For the text-containing cell, return its midpoint in (X, Y) coordinate format. 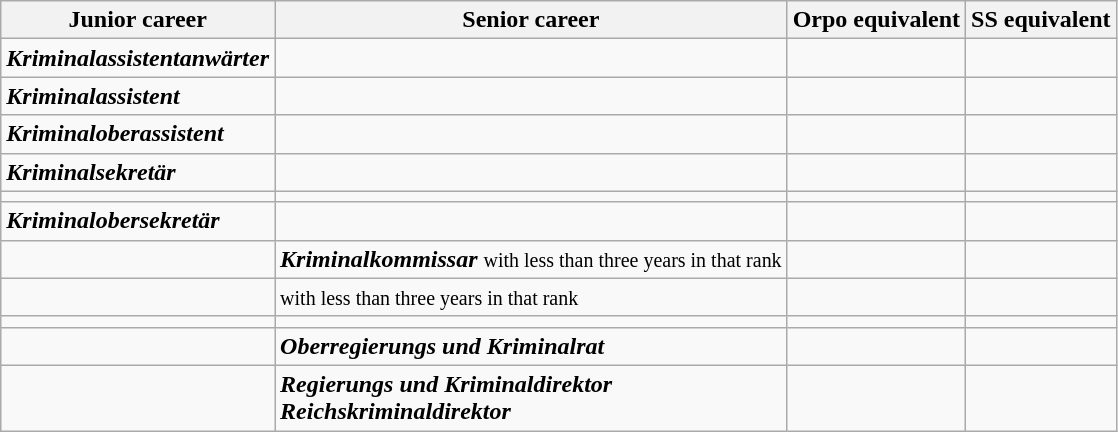
Orpo equivalent (876, 20)
with less than three years in that rank (532, 297)
Kriminalassistentanwärter (138, 58)
Kriminalassistent (138, 96)
Kriminalkommissar with less than three years in that rank (532, 259)
Kriminalsekretär (138, 172)
Kriminalobersekretär (138, 221)
Kriminaloberassistent (138, 134)
SS equivalent (1041, 20)
Oberregierungs und Kriminalrat (532, 346)
Junior career (138, 20)
Senior career (532, 20)
Regierungs und KriminaldirektorReichskriminaldirektor (532, 398)
